Find where the given text appears and provide that cell's center as [X, Y] coordinate. 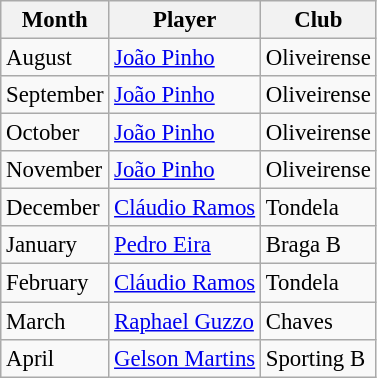
November [55, 170]
January [55, 245]
February [55, 283]
Braga B [318, 245]
April [55, 358]
Sporting B [318, 358]
Chaves [318, 321]
March [55, 321]
Gelson Martins [185, 358]
August [55, 58]
Month [55, 20]
Club [318, 20]
Pedro Eira [185, 245]
September [55, 95]
Raphael Guzzo [185, 321]
October [55, 133]
December [55, 208]
Player [185, 20]
